Determine the (x, y) coordinate at the center of the cell enclosing the given text.  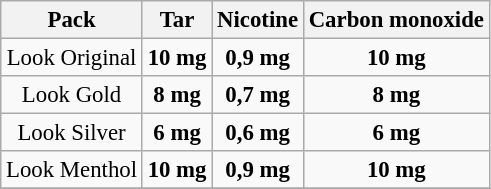
0,6 mg (258, 133)
0,7 mg (258, 95)
Tar (176, 20)
Look Original (72, 58)
Look Menthol (72, 170)
Carbon monoxide (396, 20)
Pack (72, 20)
Nicotine (258, 20)
Look Silver (72, 133)
Look Gold (72, 95)
